Pinpoint the cell where the given text exists, returning its (x, y) midpoint coordinate. 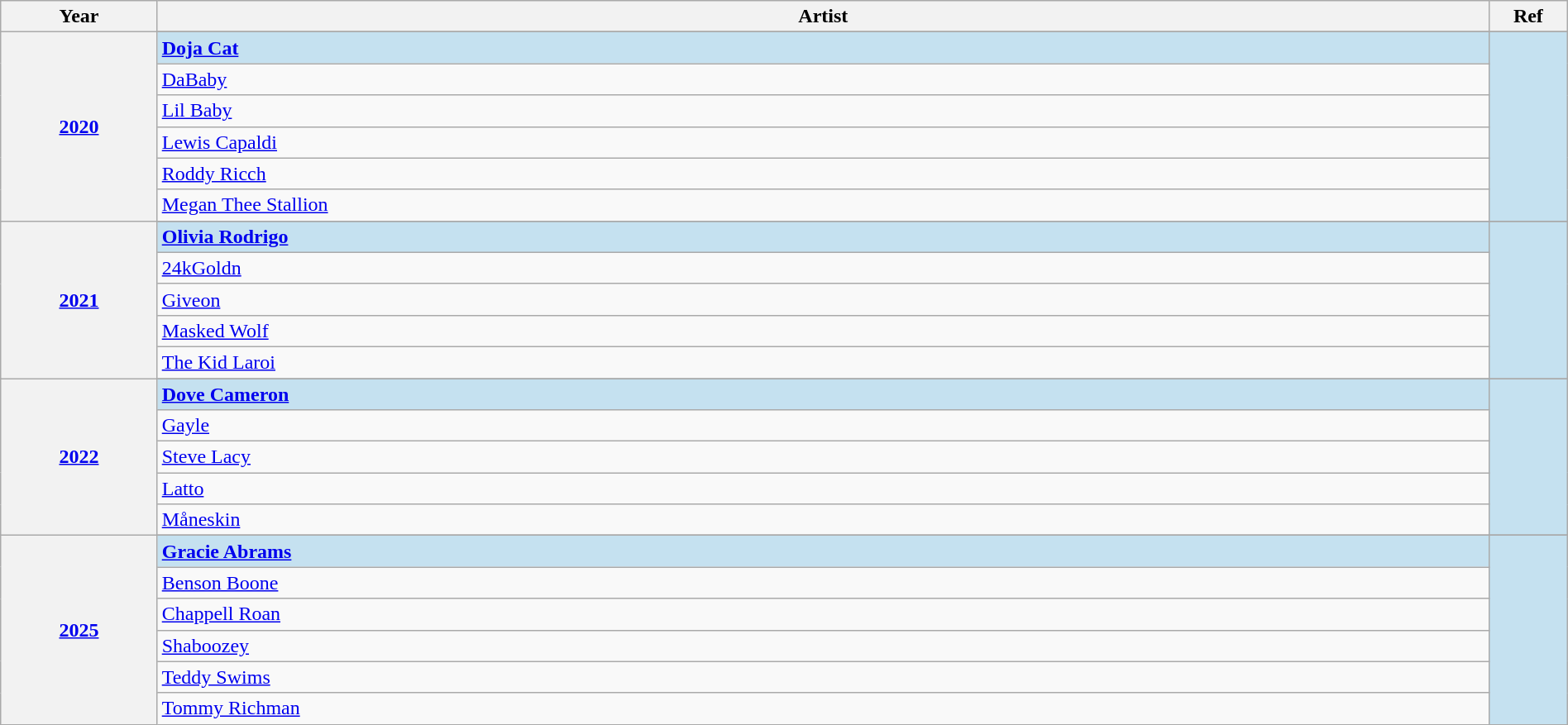
Chappell Roan (823, 614)
Lil Baby (823, 111)
Gracie Abrams (823, 551)
Tommy Richman (823, 708)
Roddy Ricch (823, 174)
Masked Wolf (823, 331)
24kGoldn (823, 268)
Olivia Rodrigo (823, 236)
Måneskin (823, 520)
Steve Lacy (823, 457)
Shaboozey (823, 646)
Gayle (823, 426)
The Kid Laroi (823, 362)
Ref (1528, 17)
Latto (823, 489)
Benson Boone (823, 583)
2022 (79, 457)
2025 (79, 630)
Giveon (823, 299)
Artist (823, 17)
2020 (79, 126)
Teddy Swims (823, 677)
Doja Cat (823, 48)
DaBaby (823, 79)
Year (79, 17)
Dove Cameron (823, 394)
2021 (79, 299)
Megan Thee Stallion (823, 205)
Lewis Capaldi (823, 142)
